Provide the (X, Y) coordinate of the cell's center where the given text is located.  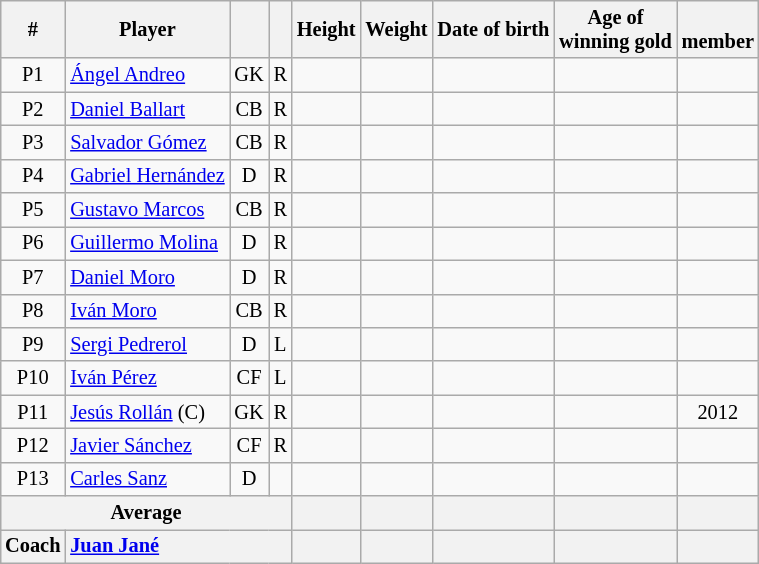
Gabriel Hernández (147, 176)
P8 (32, 311)
Weight (396, 29)
Player (147, 29)
Daniel Ballart (147, 109)
Iván Moro (147, 311)
P5 (32, 210)
Daniel Moro (147, 277)
P2 (32, 109)
Sergi Pedrerol (147, 344)
Gustavo Marcos (147, 210)
Guillermo Molina (147, 243)
P4 (32, 176)
Coach (32, 546)
P1 (32, 75)
Date of birth (493, 29)
Age ofwinning gold (615, 29)
P9 (32, 344)
Carles Sanz (147, 479)
Javier Sánchez (147, 445)
P10 (32, 378)
Ángel Andreo (147, 75)
2012 (718, 412)
member (718, 29)
Average (146, 513)
# (32, 29)
P7 (32, 277)
P3 (32, 142)
Height (326, 29)
P11 (32, 412)
P13 (32, 479)
P6 (32, 243)
P12 (32, 445)
Jesús Rollán (C) (147, 412)
Iván Pérez (147, 378)
Salvador Gómez (147, 142)
Juan Jané (178, 546)
